Find where the given text appears and provide that cell's center as (x, y) coordinate. 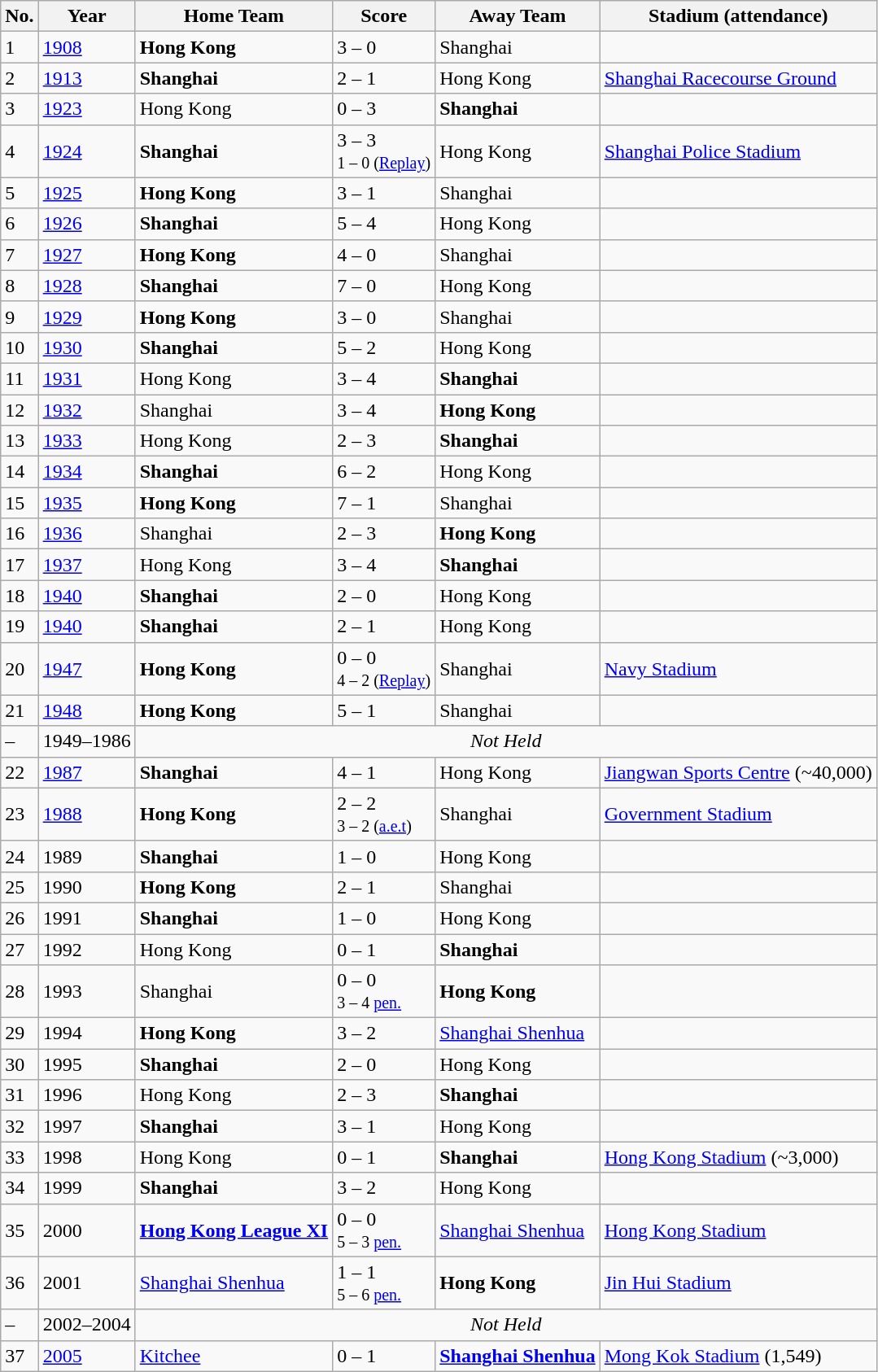
No. (20, 16)
30 (20, 1064)
2001 (86, 1282)
Hong Kong Stadium (738, 1230)
1935 (86, 503)
4 – 1 (384, 772)
9 (20, 317)
18 (20, 596)
11 (20, 378)
16 (20, 534)
1923 (86, 109)
3 – 31 – 0 (Replay) (384, 151)
13 (20, 441)
5 – 2 (384, 347)
Shanghai Racecourse Ground (738, 78)
Navy Stadium (738, 669)
1998 (86, 1157)
Jiangwan Sports Centre (~40,000) (738, 772)
1995 (86, 1064)
1930 (86, 347)
6 (20, 224)
23 (20, 814)
1993 (86, 991)
0 – 04 – 2 (Replay) (384, 669)
14 (20, 472)
1 (20, 47)
2002–2004 (86, 1325)
1988 (86, 814)
17 (20, 565)
0 – 03 – 4 pen. (384, 991)
1936 (86, 534)
24 (20, 856)
0 – 05 – 3 pen. (384, 1230)
31 (20, 1095)
1948 (86, 710)
5 – 1 (384, 710)
20 (20, 669)
1999 (86, 1188)
0 – 3 (384, 109)
1 – 15 – 6 pen. (384, 1282)
26 (20, 918)
2 – 23 – 2 (a.e.t) (384, 814)
1997 (86, 1126)
Mong Kok Stadium (1,549) (738, 1356)
1949–1986 (86, 741)
32 (20, 1126)
1989 (86, 856)
7 – 0 (384, 286)
1926 (86, 224)
1931 (86, 378)
33 (20, 1157)
36 (20, 1282)
35 (20, 1230)
1928 (86, 286)
25 (20, 887)
1991 (86, 918)
21 (20, 710)
1992 (86, 950)
1929 (86, 317)
Hong Kong League XI (234, 1230)
37 (20, 1356)
1990 (86, 887)
1987 (86, 772)
4 – 0 (384, 255)
10 (20, 347)
1925 (86, 193)
6 – 2 (384, 472)
Year (86, 16)
15 (20, 503)
2 (20, 78)
1937 (86, 565)
1947 (86, 669)
1924 (86, 151)
22 (20, 772)
1913 (86, 78)
Kitchee (234, 1356)
1996 (86, 1095)
1927 (86, 255)
19 (20, 627)
28 (20, 991)
12 (20, 409)
2000 (86, 1230)
7 (20, 255)
1908 (86, 47)
2005 (86, 1356)
5 (20, 193)
Stadium (attendance) (738, 16)
Score (384, 16)
1932 (86, 409)
1934 (86, 472)
27 (20, 950)
4 (20, 151)
Government Stadium (738, 814)
Hong Kong Stadium (~3,000) (738, 1157)
8 (20, 286)
29 (20, 1033)
Away Team (518, 16)
3 (20, 109)
Jin Hui Stadium (738, 1282)
1933 (86, 441)
5 – 4 (384, 224)
1994 (86, 1033)
7 – 1 (384, 503)
Home Team (234, 16)
Shanghai Police Stadium (738, 151)
34 (20, 1188)
